Find where the given text appears and provide that cell's center as (X, Y) coordinate. 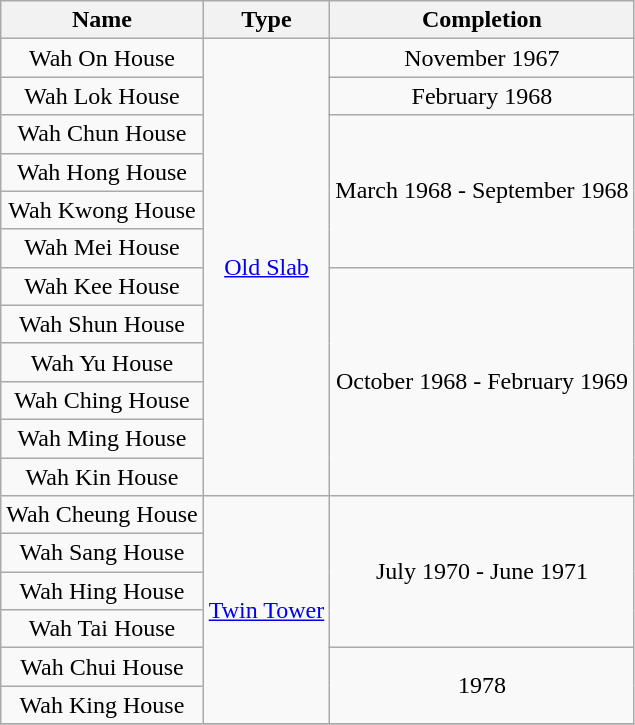
Completion (482, 20)
Wah Tai House (102, 629)
Old Slab (266, 268)
Wah Kwong House (102, 210)
1978 (482, 686)
Name (102, 20)
Wah Kee House (102, 286)
Wah Hong House (102, 172)
November 1967 (482, 58)
February 1968 (482, 96)
July 1970 - June 1971 (482, 572)
Wah Chui House (102, 667)
Wah Cheung House (102, 515)
Wah On House (102, 58)
Type (266, 20)
Wah Kin House (102, 477)
Wah Yu House (102, 362)
Wah Chun House (102, 134)
Twin Tower (266, 610)
Wah Ching House (102, 400)
October 1968 - February 1969 (482, 381)
Wah Shun House (102, 324)
Wah Sang House (102, 553)
Wah Hing House (102, 591)
Wah Mei House (102, 248)
Wah Lok House (102, 96)
March 1968 - September 1968 (482, 191)
Wah King House (102, 705)
Wah Ming House (102, 438)
